Capture the cell that displays the provided text and extract its [X, Y] central coordinate. 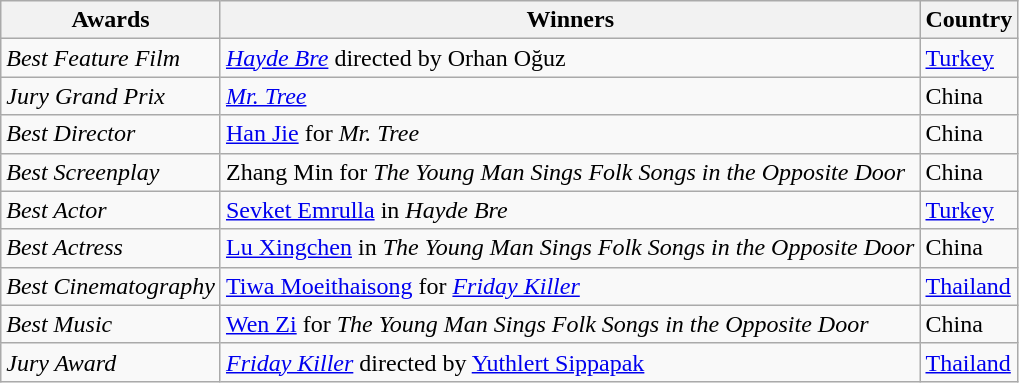
Jury Grand Prix [111, 96]
Winners [570, 20]
Jury Award [111, 362]
Best Actress [111, 248]
Best Director [111, 134]
Zhang Min for The Young Man Sings Folk Songs in the Opposite Door [570, 172]
Best Feature Film [111, 58]
Tiwa Moeithaisong for Friday Killer [570, 286]
Mr. Tree [570, 96]
Best Music [111, 324]
Awards [111, 20]
Han Jie for Mr. Tree [570, 134]
Hayde Bre directed by Orhan Oğuz [570, 58]
Best Cinematography [111, 286]
Best Actor [111, 210]
Lu Xingchen in The Young Man Sings Folk Songs in the Opposite Door [570, 248]
Friday Killer directed by Yuthlert Sippapak [570, 362]
Best Screenplay [111, 172]
Wen Zi for The Young Man Sings Folk Songs in the Opposite Door [570, 324]
Sevket Emrulla in Hayde Bre [570, 210]
Country [969, 20]
